Return (X, Y) of the center of cell containing provided text 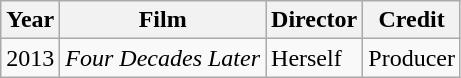
Four Decades Later (163, 58)
Herself (314, 58)
Year (30, 20)
Director (314, 20)
Credit (412, 20)
2013 (30, 58)
Film (163, 20)
Producer (412, 58)
